Return [x, y] of the center of cell containing provided text 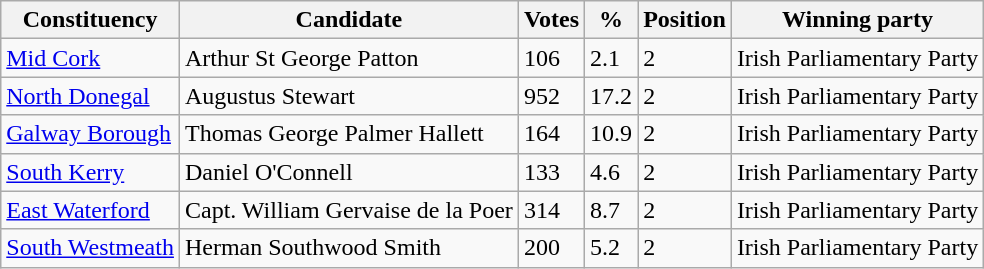
164 [551, 134]
4.6 [612, 172]
Galway Borough [90, 134]
2.1 [612, 58]
Daniel O'Connell [348, 172]
133 [551, 172]
5.2 [612, 248]
% [612, 20]
8.7 [612, 210]
Constituency [90, 20]
Arthur St George Patton [348, 58]
952 [551, 96]
Capt. William Gervaise de la Poer [348, 210]
314 [551, 210]
South Kerry [90, 172]
Herman Southwood Smith [348, 248]
106 [551, 58]
East Waterford [90, 210]
17.2 [612, 96]
10.9 [612, 134]
Candidate [348, 20]
200 [551, 248]
Winning party [857, 20]
Augustus Stewart [348, 96]
Votes [551, 20]
Position [685, 20]
Thomas George Palmer Hallett [348, 134]
North Donegal [90, 96]
Mid Cork [90, 58]
South Westmeath [90, 248]
